Find where the given text appears and provide that cell's center as [x, y] coordinate. 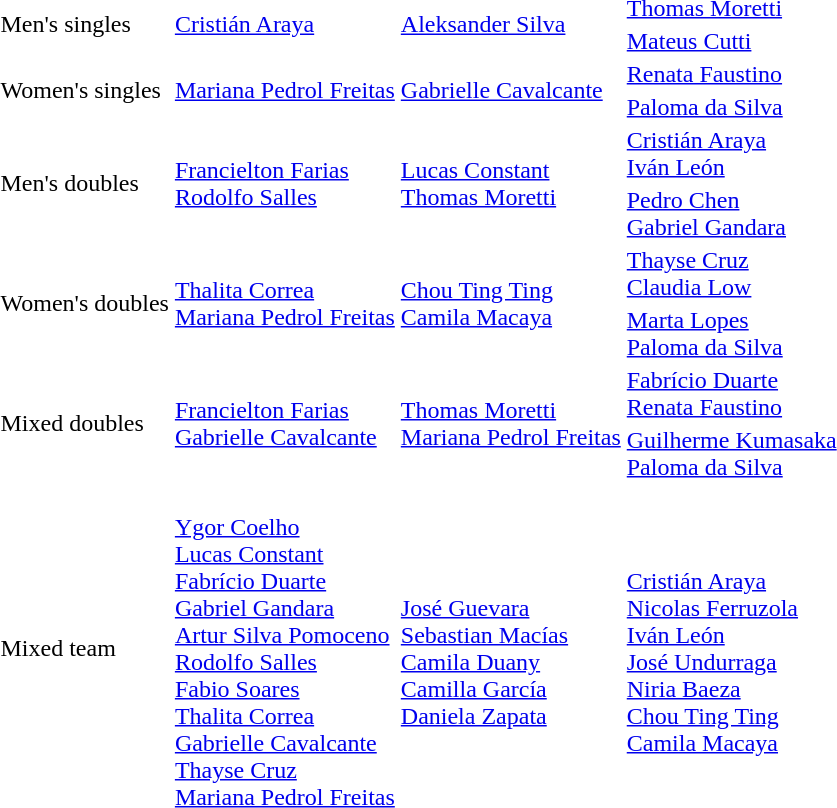
Thomas Moretti Mariana Pedrol Freitas [510, 424]
Lucas Constant Thomas Moretti [510, 184]
Gabrielle Cavalcante [510, 90]
Francielton Farias Rodolfo Salles [284, 184]
Chou Ting Ting Camila Macaya [510, 304]
Francielton Farias Gabrielle Cavalcante [284, 424]
Mariana Pedrol Freitas [284, 90]
Thalita Correa Mariana Pedrol Freitas [284, 304]
